Output the (x, y) coordinate of the center of the cell containing the given text.  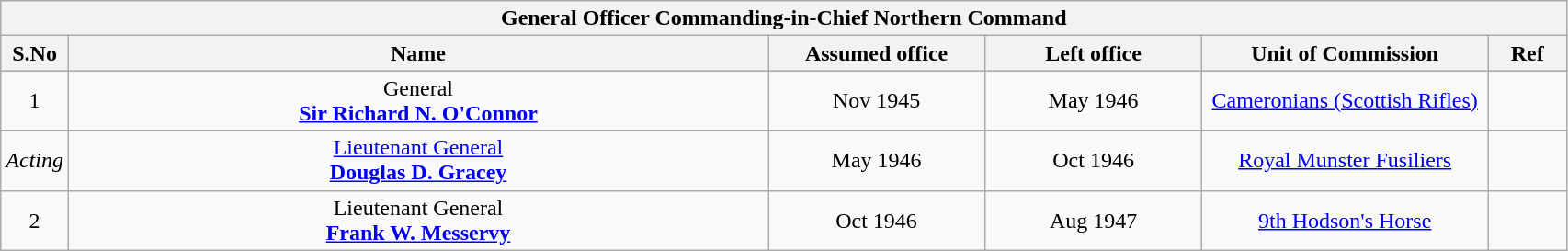
Nov 1945 (877, 101)
2 (35, 221)
GeneralSir Richard N. O'Connor (417, 101)
Cameronians (Scottish Rifles) (1346, 101)
Ref (1528, 53)
Left office (1094, 53)
Acting (35, 160)
Aug 1947 (1094, 221)
Name (417, 53)
Unit of Commission (1346, 53)
Assumed office (877, 53)
1 (35, 101)
Royal Munster Fusiliers (1346, 160)
9th Hodson's Horse (1346, 221)
Lieutenant GeneralFrank W. Messervy (417, 221)
S.No (35, 53)
Lieutenant GeneralDouglas D. Gracey (417, 160)
General Officer Commanding-in-Chief Northern Command (784, 18)
